Locate the cell with the specified text and output its [X, Y] center coordinate. 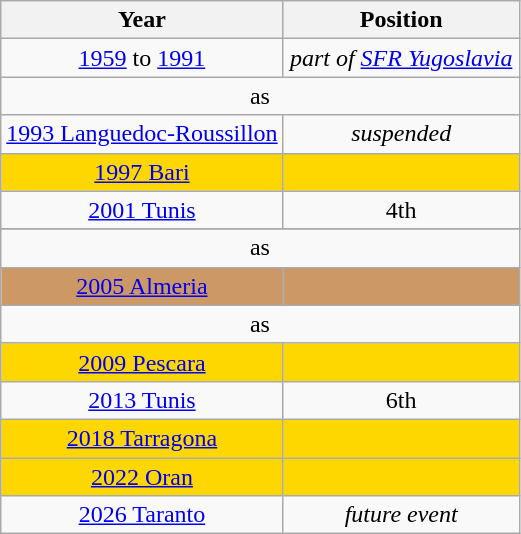
2018 Tarragona [142, 438]
part of SFR Yugoslavia [401, 58]
2026 Taranto [142, 515]
future event [401, 515]
1959 to 1991 [142, 58]
2022 Oran [142, 477]
2001 Tunis [142, 210]
6th [401, 400]
Position [401, 20]
4th [401, 210]
2013 Tunis [142, 400]
suspended [401, 134]
2005 Almeria [142, 286]
1993 Languedoc-Roussillon [142, 134]
Year [142, 20]
1997 Bari [142, 172]
2009 Pescara [142, 362]
